Determine the (x, y) coordinate at the center of the cell enclosing the given text.  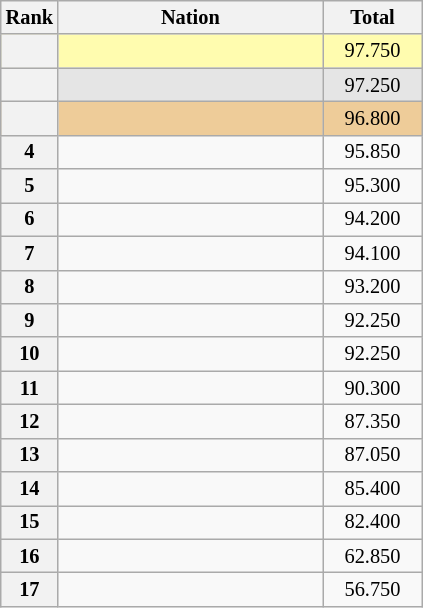
13 (30, 455)
17 (30, 589)
87.350 (373, 421)
97.750 (373, 51)
93.200 (373, 287)
96.800 (373, 118)
56.750 (373, 589)
14 (30, 489)
15 (30, 522)
4 (30, 152)
7 (30, 253)
16 (30, 556)
85.400 (373, 489)
6 (30, 219)
95.850 (373, 152)
87.050 (373, 455)
97.250 (373, 85)
94.200 (373, 219)
12 (30, 421)
10 (30, 354)
62.850 (373, 556)
Total (373, 17)
Rank (30, 17)
Nation (190, 17)
94.100 (373, 253)
95.300 (373, 186)
90.300 (373, 388)
82.400 (373, 522)
11 (30, 388)
8 (30, 287)
5 (30, 186)
9 (30, 320)
